Return the [X, Y] coordinate for the center point of the cell that contains the specified text.  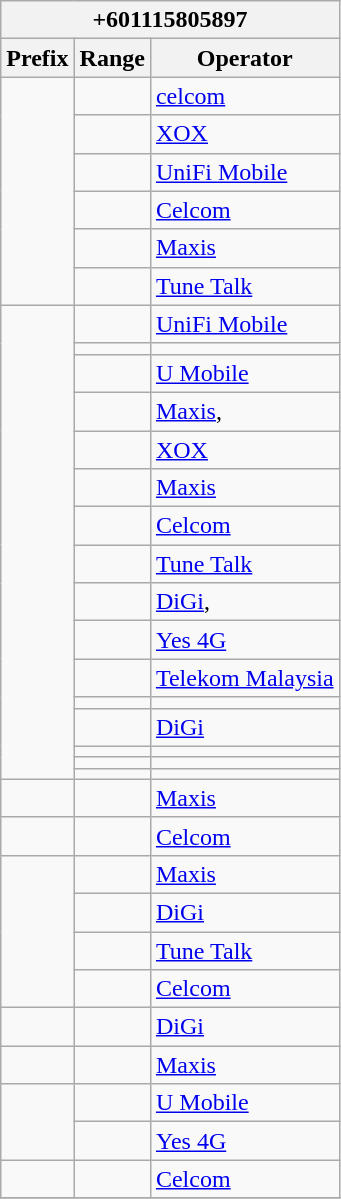
celcom [244, 96]
Prefix [38, 58]
DiGi, [244, 602]
+601115805897 [170, 20]
Telekom Malaysia [244, 678]
Operator [244, 58]
Maxis, [244, 411]
Range [112, 58]
